Return [x, y] of the center of cell containing provided text 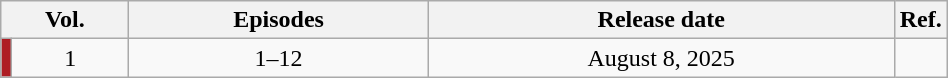
Ref. [920, 20]
Release date [661, 20]
August 8, 2025 [661, 58]
1–12 [278, 58]
Vol. [65, 20]
Episodes [278, 20]
1 [70, 58]
